Capture the cell that displays the provided text and extract its [x, y] central coordinate. 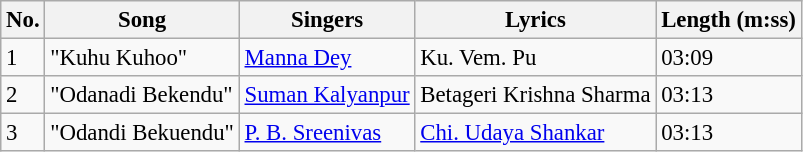
Song [142, 20]
P. B. Sreenivas [327, 133]
3 [23, 133]
Manna Dey [327, 58]
Lyrics [536, 20]
Suman Kalyanpur [327, 95]
1 [23, 58]
Singers [327, 20]
03:09 [728, 58]
Ku. Vem. Pu [536, 58]
Chi. Udaya Shankar [536, 133]
Betageri Krishna Sharma [536, 95]
"Odandi Bekuendu" [142, 133]
"Odanadi Bekendu" [142, 95]
2 [23, 95]
No. [23, 20]
"Kuhu Kuhoo" [142, 58]
Length (m:ss) [728, 20]
